Capture the cell that displays the provided text and extract its [x, y] central coordinate. 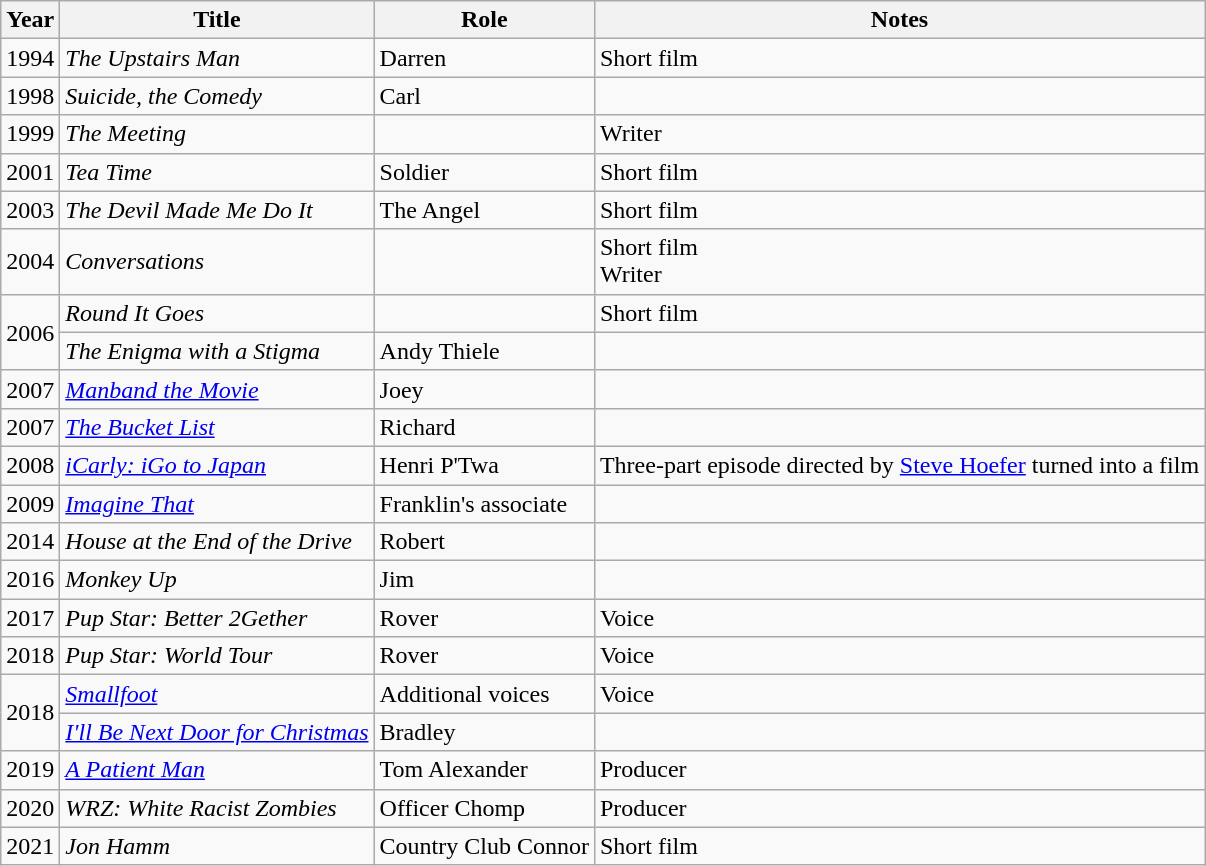
WRZ: White Racist Zombies [217, 808]
Bradley [484, 732]
Robert [484, 542]
Notes [899, 20]
Carl [484, 96]
Country Club Connor [484, 846]
Year [30, 20]
The Enigma with a Stigma [217, 351]
Andy Thiele [484, 351]
Jim [484, 580]
Darren [484, 58]
1994 [30, 58]
Soldier [484, 172]
2021 [30, 846]
Role [484, 20]
2020 [30, 808]
Imagine That [217, 503]
Title [217, 20]
Henri P'Twa [484, 465]
2009 [30, 503]
Three-part episode directed by Steve Hoefer turned into a film [899, 465]
Franklin's associate [484, 503]
The Devil Made Me Do It [217, 210]
Tom Alexander [484, 770]
Suicide, the Comedy [217, 96]
Officer Chomp [484, 808]
Round It Goes [217, 313]
Monkey Up [217, 580]
Manband the Movie [217, 389]
The Upstairs Man [217, 58]
1999 [30, 134]
Jon Hamm [217, 846]
iCarly: iGo to Japan [217, 465]
2019 [30, 770]
The Angel [484, 210]
Richard [484, 427]
2006 [30, 332]
The Bucket List [217, 427]
House at the End of the Drive [217, 542]
Writer [899, 134]
2008 [30, 465]
2001 [30, 172]
Smallfoot [217, 694]
2014 [30, 542]
2003 [30, 210]
2017 [30, 618]
Pup Star: Better 2Gether [217, 618]
Pup Star: World Tour [217, 656]
Joey [484, 389]
Conversations [217, 262]
I'll Be Next Door for Christmas [217, 732]
A Patient Man [217, 770]
Tea Time [217, 172]
2016 [30, 580]
2004 [30, 262]
Short film Writer [899, 262]
Additional voices [484, 694]
The Meeting [217, 134]
1998 [30, 96]
